Return the [x, y] coordinate for the center point of the cell that contains the specified text.  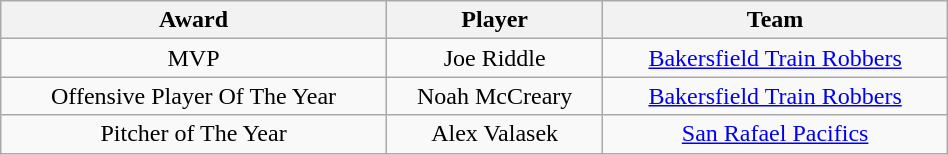
Award [194, 20]
Joe Riddle [494, 58]
Offensive Player Of The Year [194, 96]
Alex Valasek [494, 134]
MVP [194, 58]
Player [494, 20]
Pitcher of The Year [194, 134]
Team [775, 20]
Noah McCreary [494, 96]
San Rafael Pacifics [775, 134]
